For the text-containing cell, return its midpoint in [X, Y] coordinate format. 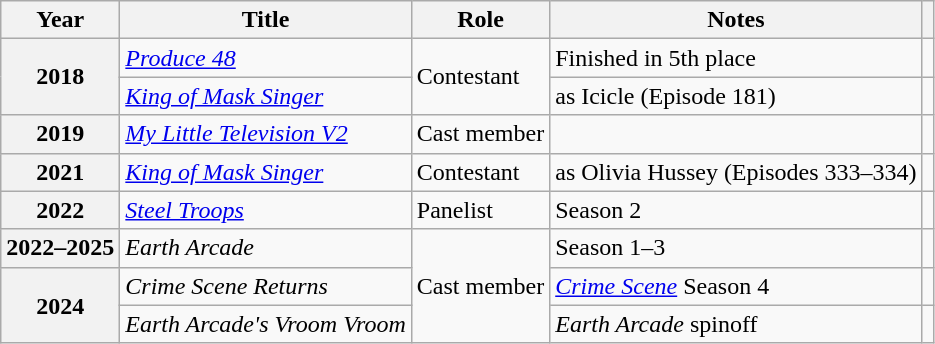
2018 [60, 77]
2021 [60, 172]
2022 [60, 210]
2022–2025 [60, 248]
Crime Scene Season 4 [736, 286]
Earth Arcade spinoff [736, 324]
2019 [60, 134]
Year [60, 20]
Earth Arcade [266, 248]
Role [480, 20]
Panelist [480, 210]
Steel Troops [266, 210]
Produce 48 [266, 58]
as Icicle (Episode 181) [736, 96]
Season 1–3 [736, 248]
My Little Television V2 [266, 134]
Finished in 5th place [736, 58]
Earth Arcade's Vroom Vroom [266, 324]
as Olivia Hussey (Episodes 333–334) [736, 172]
Notes [736, 20]
Crime Scene Returns [266, 286]
Title [266, 20]
Season 2 [736, 210]
2024 [60, 305]
